Output the (x, y) coordinate of the center of the cell containing the given text.  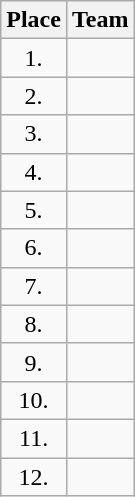
6. (34, 248)
Place (34, 20)
Team (100, 20)
11. (34, 438)
1. (34, 58)
5. (34, 210)
10. (34, 400)
12. (34, 477)
3. (34, 134)
9. (34, 362)
4. (34, 172)
2. (34, 96)
7. (34, 286)
8. (34, 324)
